Locate the cell with the specified text and output its (x, y) center coordinate. 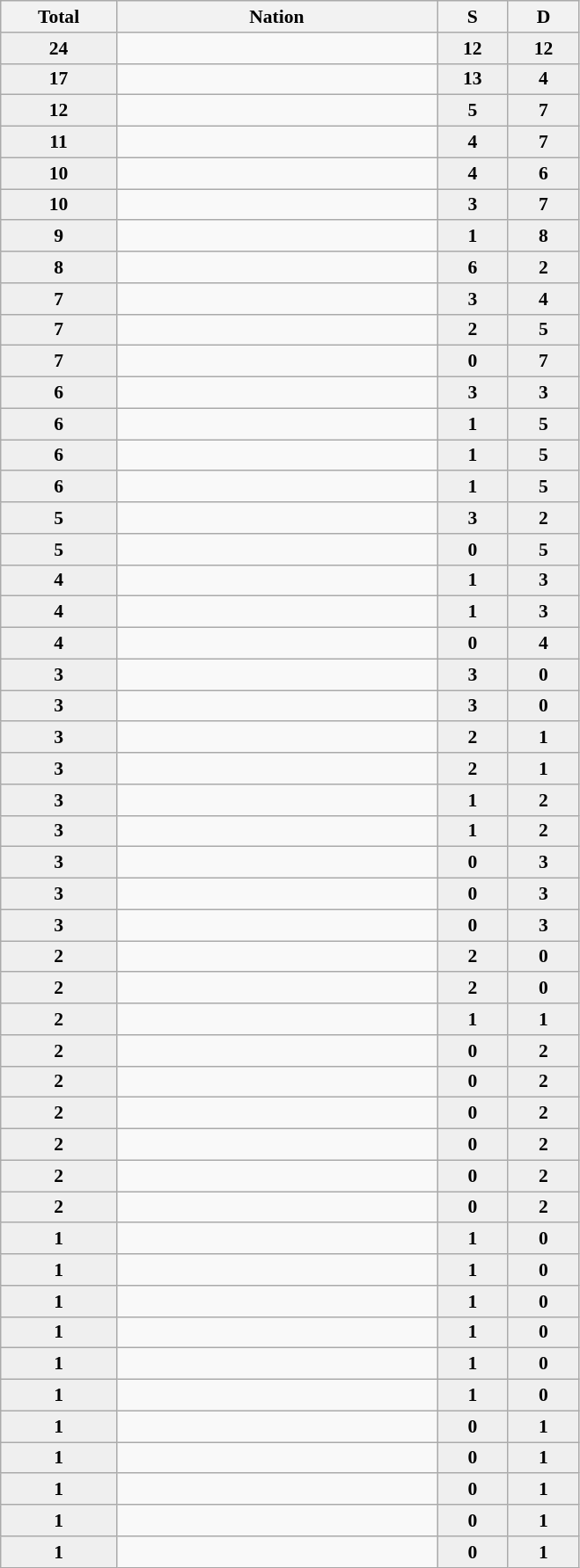
11 (59, 142)
9 (59, 237)
Nation (276, 17)
24 (59, 48)
17 (59, 79)
Total (59, 17)
13 (472, 79)
S (472, 17)
D (544, 17)
